Return (x, y) of the center of cell containing provided text 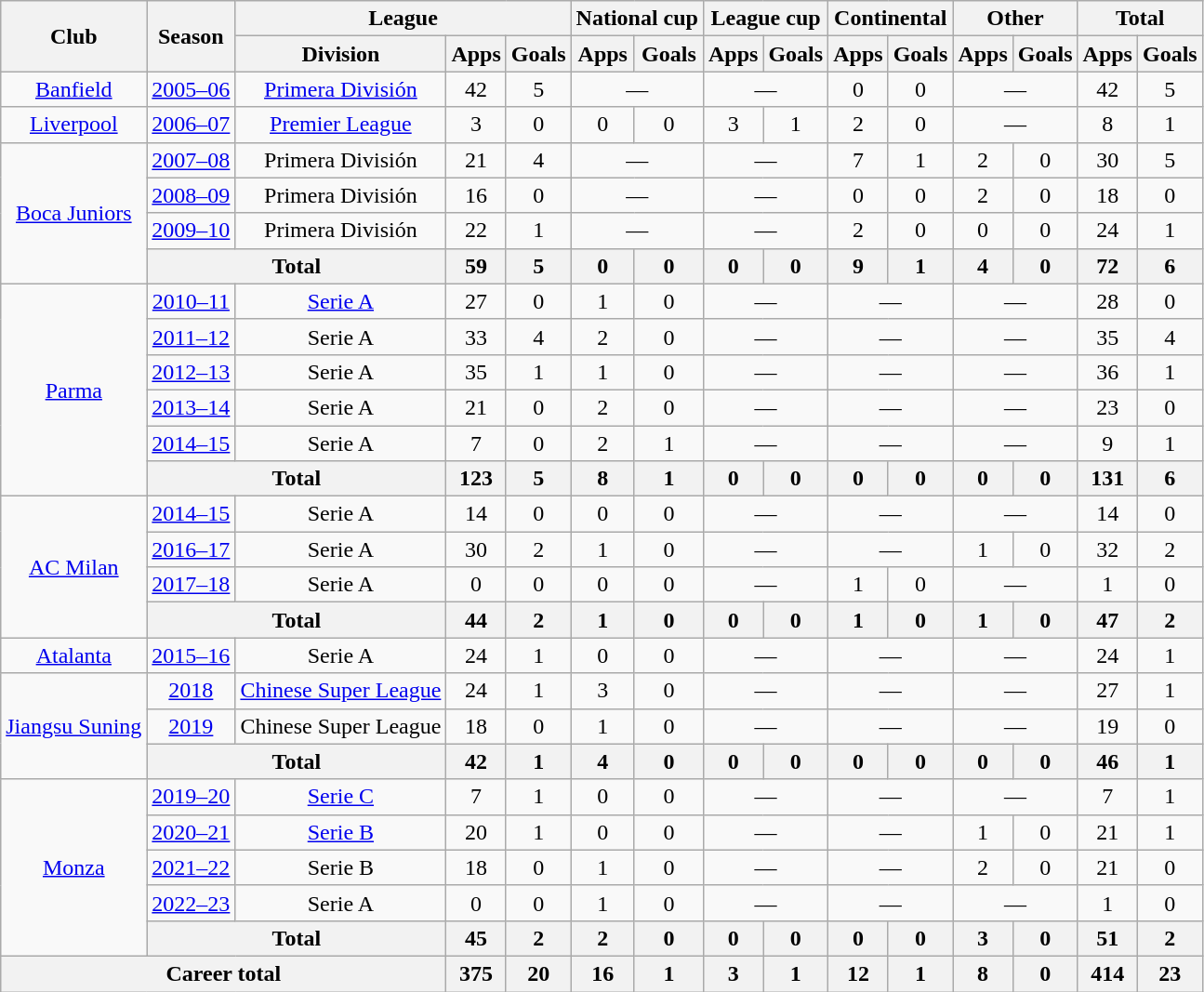
2010–11 (192, 301)
59 (476, 266)
Parma (74, 390)
414 (1107, 973)
2015–16 (192, 655)
Monza (74, 867)
51 (1107, 938)
2021–22 (192, 867)
2019 (192, 726)
32 (1107, 549)
Atalanta (74, 655)
45 (476, 938)
Continental (891, 19)
Jiangsu Suning (74, 726)
2009–10 (192, 231)
2018 (192, 691)
Serie C (340, 797)
Liverpool (74, 125)
2011–12 (192, 337)
46 (1107, 761)
2019–20 (192, 797)
Other (1015, 19)
League (404, 19)
12 (858, 973)
22 (476, 231)
2016–17 (192, 549)
33 (476, 337)
Premier League (340, 125)
Season (192, 36)
44 (476, 620)
League cup (765, 19)
National cup (637, 19)
2012–13 (192, 372)
Division (340, 54)
72 (1107, 266)
2022–23 (192, 903)
36 (1107, 372)
2013–14 (192, 407)
2008–09 (192, 195)
2017–18 (192, 585)
19 (1107, 726)
123 (476, 479)
131 (1107, 479)
Boca Juniors (74, 213)
Career total (223, 973)
Club (74, 36)
2006–07 (192, 125)
2007–08 (192, 160)
375 (476, 973)
28 (1107, 301)
47 (1107, 620)
2020–21 (192, 832)
AC Milan (74, 567)
2005–06 (192, 89)
Banfield (74, 89)
